Extract the (x, y) coordinate from the center of the cell holding the provided text.  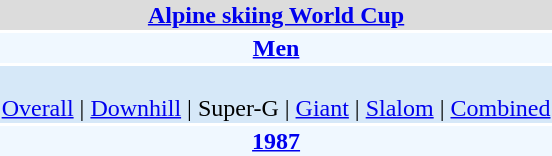
1987 (276, 141)
Alpine skiing World Cup (276, 15)
Overall | Downhill | Super-G | Giant | Slalom | Combined (276, 94)
Men (276, 48)
